Capture the cell that displays the provided text and extract its (X, Y) central coordinate. 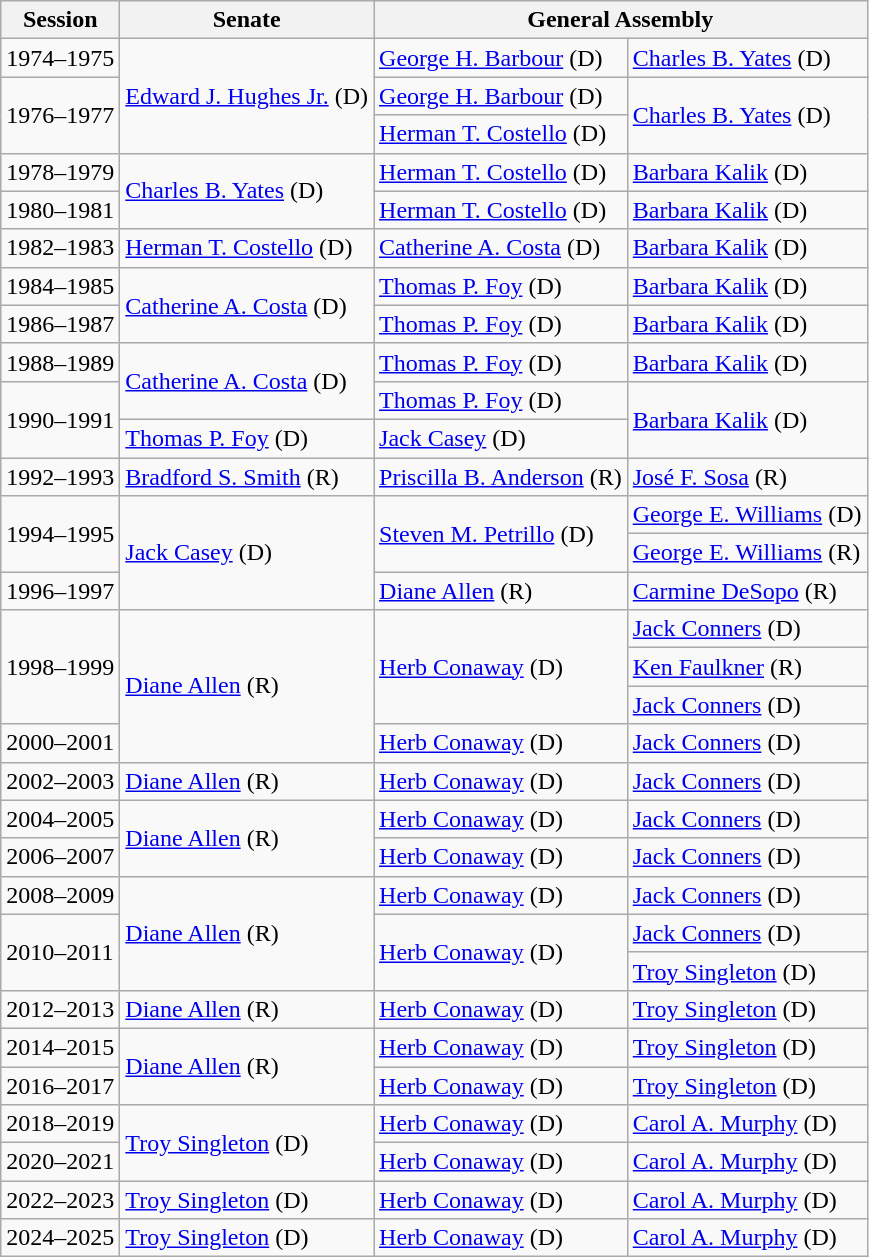
2008–2009 (60, 895)
2022–2023 (60, 1200)
2000–2001 (60, 743)
2010–2011 (60, 952)
1978–1979 (60, 172)
1974–1975 (60, 58)
Bradford S. Smith (R) (247, 477)
Carmine DeSopo (R) (747, 591)
2006–2007 (60, 857)
1988–1989 (60, 362)
Steven M. Petrillo (D) (501, 534)
1992–1993 (60, 477)
1984–1985 (60, 286)
2024–2025 (60, 1238)
2004–2005 (60, 819)
1998–1999 (60, 667)
1990–1991 (60, 419)
2014–2015 (60, 1047)
1982–1983 (60, 248)
1994–1995 (60, 534)
General Assembly (621, 20)
2002–2003 (60, 781)
George E. Williams (D) (747, 515)
2018–2019 (60, 1124)
José F. Sosa (R) (747, 477)
Ken Faulkner (R) (747, 667)
Edward J. Hughes Jr. (D) (247, 96)
George E. Williams (R) (747, 553)
1996–1997 (60, 591)
Session (60, 20)
2020–2021 (60, 1162)
1976–1977 (60, 115)
Priscilla B. Anderson (R) (501, 477)
2012–2013 (60, 1009)
1980–1981 (60, 210)
2016–2017 (60, 1085)
1986–1987 (60, 324)
Senate (247, 20)
